For the text-containing cell, return its midpoint in (x, y) coordinate format. 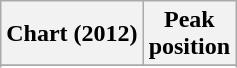
Chart (2012) (72, 34)
Peakposition (189, 34)
